Determine the (X, Y) coordinate at the center of the cell enclosing the given text.  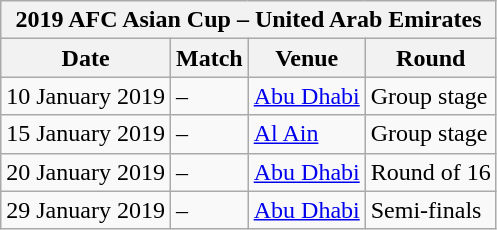
15 January 2019 (86, 134)
Venue (306, 58)
Round of 16 (430, 172)
Date (86, 58)
Round (430, 58)
29 January 2019 (86, 210)
10 January 2019 (86, 96)
20 January 2019 (86, 172)
2019 AFC Asian Cup – United Arab Emirates (249, 20)
Match (209, 58)
Al Ain (306, 134)
Semi-finals (430, 210)
